Detect which cell encompasses the target text, then output its (x, y) center coordinate. 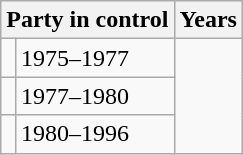
1977–1980 (94, 96)
1975–1977 (94, 58)
1980–1996 (94, 134)
Years (208, 20)
Party in control (88, 20)
